Locate the cell with the specified text and output its [X, Y] center coordinate. 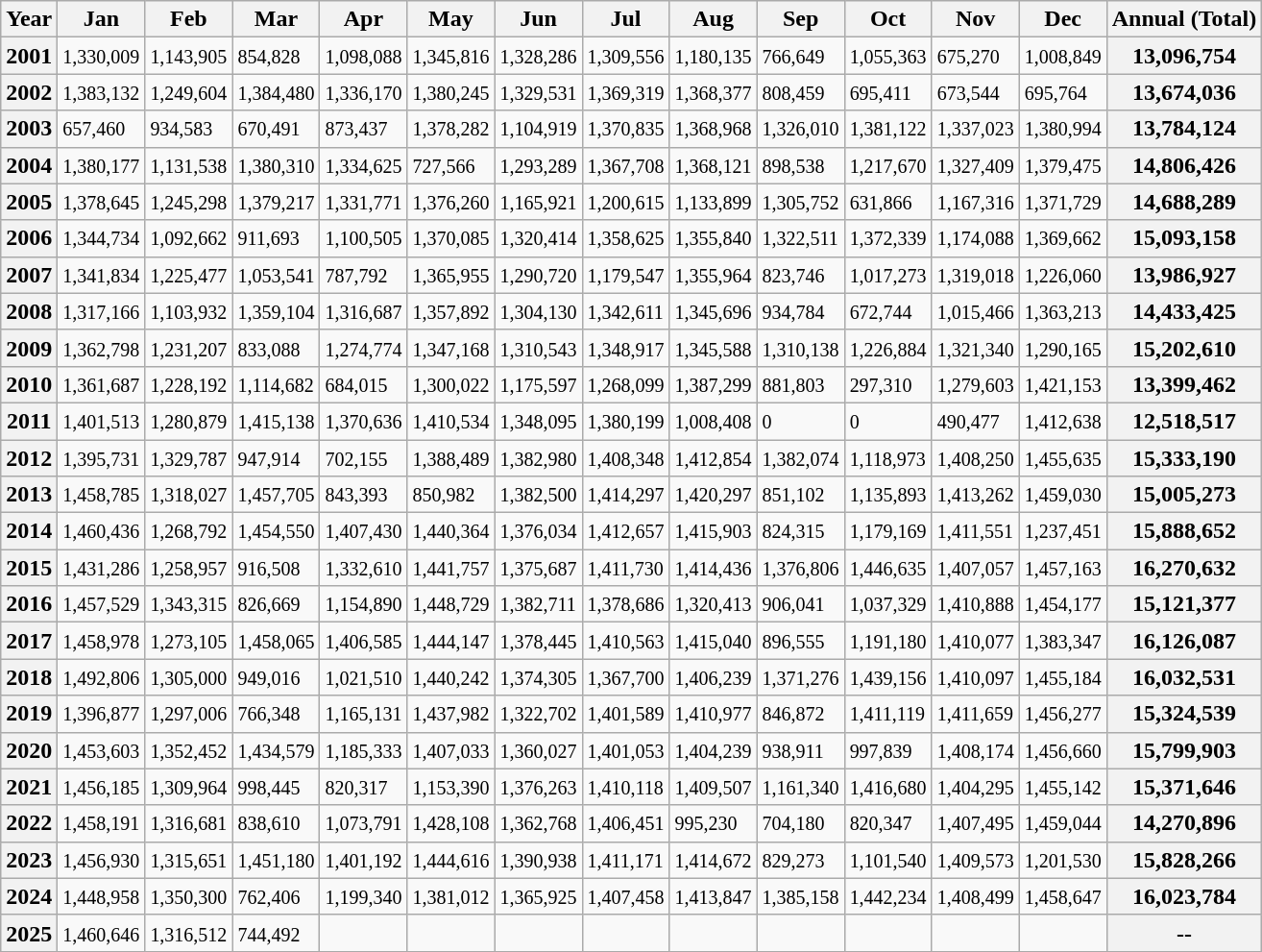
1,304,130 [538, 311]
1,410,977 [713, 714]
15,202,610 [1184, 348]
670,491 [277, 129]
1,320,413 [713, 604]
2002 [29, 92]
1,161,340 [801, 787]
2001 [29, 56]
1,415,138 [277, 421]
1,413,847 [713, 896]
1,455,184 [1062, 677]
1,231,207 [188, 348]
1,100,505 [363, 238]
1,179,169 [887, 531]
1,410,888 [976, 604]
1,237,451 [1062, 531]
1,407,430 [363, 531]
1,413,262 [976, 495]
2014 [29, 531]
1,342,611 [626, 311]
16,032,531 [1184, 677]
1,310,543 [538, 348]
Nov [976, 19]
1,330,009 [102, 56]
1,378,282 [451, 129]
1,376,260 [451, 202]
1,200,615 [626, 202]
1,381,122 [887, 129]
-- [1184, 933]
16,270,632 [1184, 568]
15,888,652 [1184, 531]
1,318,027 [188, 495]
934,784 [801, 311]
15,121,377 [1184, 604]
1,416,680 [887, 787]
1,092,662 [188, 238]
826,669 [277, 604]
1,347,168 [451, 348]
1,444,147 [451, 641]
2017 [29, 641]
949,016 [277, 677]
1,350,300 [188, 896]
1,167,316 [976, 202]
1,310,138 [801, 348]
1,385,158 [801, 896]
1,316,512 [188, 933]
1,104,919 [538, 129]
1,268,099 [626, 384]
1,410,077 [976, 641]
1,410,534 [451, 421]
1,460,646 [102, 933]
15,333,190 [1184, 458]
16,023,784 [1184, 896]
1,258,957 [188, 568]
675,270 [976, 56]
684,015 [363, 384]
1,179,547 [626, 275]
1,368,377 [713, 92]
1,279,603 [976, 384]
1,401,053 [626, 750]
1,348,917 [626, 348]
1,401,192 [363, 860]
1,382,074 [801, 458]
1,439,156 [887, 677]
1,451,180 [277, 860]
1,358,625 [626, 238]
1,370,835 [626, 129]
Apr [363, 19]
14,806,426 [1184, 165]
1,458,065 [277, 641]
820,317 [363, 787]
1,352,452 [188, 750]
Feb [188, 19]
1,444,616 [451, 860]
1,379,475 [1062, 165]
14,688,289 [1184, 202]
1,008,849 [1062, 56]
2025 [29, 933]
1,380,177 [102, 165]
1,201,530 [1062, 860]
843,393 [363, 495]
1,228,192 [188, 384]
1,410,118 [626, 787]
1,441,757 [451, 568]
1,174,088 [976, 238]
1,274,774 [363, 348]
1,343,315 [188, 604]
1,407,057 [976, 568]
1,143,905 [188, 56]
1,437,982 [451, 714]
1,411,171 [626, 860]
13,986,927 [1184, 275]
1,404,239 [713, 750]
1,370,636 [363, 421]
1,456,930 [102, 860]
2007 [29, 275]
1,370,085 [451, 238]
1,165,131 [363, 714]
Jun [538, 19]
1,135,893 [887, 495]
1,414,297 [626, 495]
1,226,884 [887, 348]
762,406 [277, 896]
1,376,034 [538, 531]
1,409,573 [976, 860]
1,379,217 [277, 202]
1,375,687 [538, 568]
1,428,108 [451, 823]
15,324,539 [1184, 714]
1,199,340 [363, 896]
1,345,588 [713, 348]
1,361,687 [102, 384]
1,378,445 [538, 641]
1,316,687 [363, 311]
695,411 [887, 92]
1,331,771 [363, 202]
Oct [887, 19]
2011 [29, 421]
1,431,286 [102, 568]
631,866 [887, 202]
1,309,556 [626, 56]
1,410,097 [976, 677]
1,457,163 [1062, 568]
1,401,589 [626, 714]
1,348,095 [538, 421]
1,329,787 [188, 458]
13,674,036 [1184, 92]
15,828,266 [1184, 860]
1,037,329 [887, 604]
Year [29, 19]
1,101,540 [887, 860]
1,369,319 [626, 92]
1,185,333 [363, 750]
1,365,955 [451, 275]
1,371,729 [1062, 202]
1,456,277 [1062, 714]
1,458,647 [1062, 896]
820,347 [887, 823]
1,380,994 [1062, 129]
881,803 [801, 384]
Dec [1062, 19]
1,387,299 [713, 384]
1,384,480 [277, 92]
1,440,242 [451, 677]
934,583 [188, 129]
808,459 [801, 92]
1,376,263 [538, 787]
1,460,436 [102, 531]
2006 [29, 238]
1,337,023 [976, 129]
1,021,510 [363, 677]
1,300,022 [451, 384]
1,293,289 [538, 165]
1,380,245 [451, 92]
1,217,670 [887, 165]
Sep [801, 19]
898,538 [801, 165]
1,401,513 [102, 421]
1,396,877 [102, 714]
2004 [29, 165]
1,114,682 [277, 384]
1,407,495 [976, 823]
1,415,903 [713, 531]
1,336,170 [363, 92]
2005 [29, 202]
1,442,234 [887, 896]
1,175,597 [538, 384]
Jul [626, 19]
1,407,033 [451, 750]
1,388,489 [451, 458]
1,459,030 [1062, 495]
854,828 [277, 56]
702,155 [363, 458]
1,133,899 [713, 202]
1,415,040 [713, 641]
1,378,645 [102, 202]
13,784,124 [1184, 129]
15,093,158 [1184, 238]
1,408,499 [976, 896]
1,367,708 [626, 165]
1,322,511 [801, 238]
998,445 [277, 787]
1,153,390 [451, 787]
1,305,752 [801, 202]
846,872 [801, 714]
1,376,806 [801, 568]
1,363,213 [1062, 311]
1,098,088 [363, 56]
1,456,185 [102, 787]
Jan [102, 19]
1,015,466 [976, 311]
1,448,729 [451, 604]
1,408,250 [976, 458]
16,126,087 [1184, 641]
1,290,720 [538, 275]
657,460 [102, 129]
1,321,340 [976, 348]
947,914 [277, 458]
1,406,585 [363, 641]
Annual (Total) [1184, 19]
695,764 [1062, 92]
1,225,477 [188, 275]
1,180,135 [713, 56]
2003 [29, 129]
1,395,731 [102, 458]
1,440,364 [451, 531]
824,315 [801, 531]
1,453,603 [102, 750]
787,792 [363, 275]
13,399,462 [1184, 384]
1,406,239 [713, 677]
1,332,610 [363, 568]
2016 [29, 604]
1,458,978 [102, 641]
May [451, 19]
1,381,012 [451, 896]
766,649 [801, 56]
823,746 [801, 275]
1,412,638 [1062, 421]
1,073,791 [363, 823]
1,412,657 [626, 531]
1,360,027 [538, 750]
1,446,635 [887, 568]
1,345,816 [451, 56]
938,911 [801, 750]
1,154,890 [363, 604]
851,102 [801, 495]
1,378,686 [626, 604]
2021 [29, 787]
704,180 [801, 823]
1,408,174 [976, 750]
1,103,932 [188, 311]
1,414,672 [713, 860]
896,555 [801, 641]
1,455,142 [1062, 787]
15,371,646 [1184, 787]
873,437 [363, 129]
1,341,834 [102, 275]
2018 [29, 677]
995,230 [713, 823]
2019 [29, 714]
1,457,705 [277, 495]
1,317,166 [102, 311]
1,383,347 [1062, 641]
2013 [29, 495]
1,316,681 [188, 823]
1,355,840 [713, 238]
2009 [29, 348]
850,982 [451, 495]
1,268,792 [188, 531]
1,249,604 [188, 92]
1,492,806 [102, 677]
829,273 [801, 860]
15,005,273 [1184, 495]
14,270,896 [1184, 823]
1,380,199 [626, 421]
1,458,785 [102, 495]
1,367,700 [626, 677]
997,839 [887, 750]
12,518,517 [1184, 421]
1,191,180 [887, 641]
1,421,153 [1062, 384]
1,454,550 [277, 531]
1,131,538 [188, 165]
1,327,409 [976, 165]
1,458,191 [102, 823]
672,744 [887, 311]
1,245,298 [188, 202]
1,362,768 [538, 823]
1,008,408 [713, 421]
2020 [29, 750]
Mar [277, 19]
1,382,500 [538, 495]
15,799,903 [1184, 750]
1,434,579 [277, 750]
Aug [713, 19]
1,406,451 [626, 823]
2023 [29, 860]
1,407,458 [626, 896]
1,165,921 [538, 202]
1,369,662 [1062, 238]
1,345,696 [713, 311]
1,328,286 [538, 56]
1,420,297 [713, 495]
1,404,295 [976, 787]
1,454,177 [1062, 604]
833,088 [277, 348]
1,368,968 [713, 129]
13,096,754 [1184, 56]
1,118,973 [887, 458]
838,610 [277, 823]
1,368,121 [713, 165]
916,508 [277, 568]
1,280,879 [188, 421]
1,372,339 [887, 238]
1,409,507 [713, 787]
1,309,964 [188, 787]
490,477 [976, 421]
1,357,892 [451, 311]
1,411,659 [976, 714]
2012 [29, 458]
1,382,980 [538, 458]
1,053,541 [277, 275]
1,290,165 [1062, 348]
1,410,563 [626, 641]
744,492 [277, 933]
2024 [29, 896]
1,390,938 [538, 860]
673,544 [976, 92]
1,344,734 [102, 238]
1,305,000 [188, 677]
1,273,105 [188, 641]
1,362,798 [102, 348]
1,371,276 [801, 677]
1,411,119 [887, 714]
1,297,006 [188, 714]
1,459,044 [1062, 823]
1,017,273 [887, 275]
1,334,625 [363, 165]
1,411,551 [976, 531]
2022 [29, 823]
1,380,310 [277, 165]
1,448,958 [102, 896]
906,041 [801, 604]
1,411,730 [626, 568]
1,414,436 [713, 568]
1,455,635 [1062, 458]
1,319,018 [976, 275]
1,355,964 [713, 275]
1,329,531 [538, 92]
2010 [29, 384]
2015 [29, 568]
911,693 [277, 238]
1,457,529 [102, 604]
727,566 [451, 165]
1,055,363 [887, 56]
1,408,348 [626, 458]
1,226,060 [1062, 275]
1,326,010 [801, 129]
1,365,925 [538, 896]
1,456,660 [1062, 750]
1,315,651 [188, 860]
1,412,854 [713, 458]
1,382,711 [538, 604]
1,374,305 [538, 677]
766,348 [277, 714]
1,359,104 [277, 311]
1,320,414 [538, 238]
297,310 [887, 384]
1,383,132 [102, 92]
14,433,425 [1184, 311]
1,322,702 [538, 714]
2008 [29, 311]
